Provide the (X, Y) coordinate of the cell's center where the given text is located.  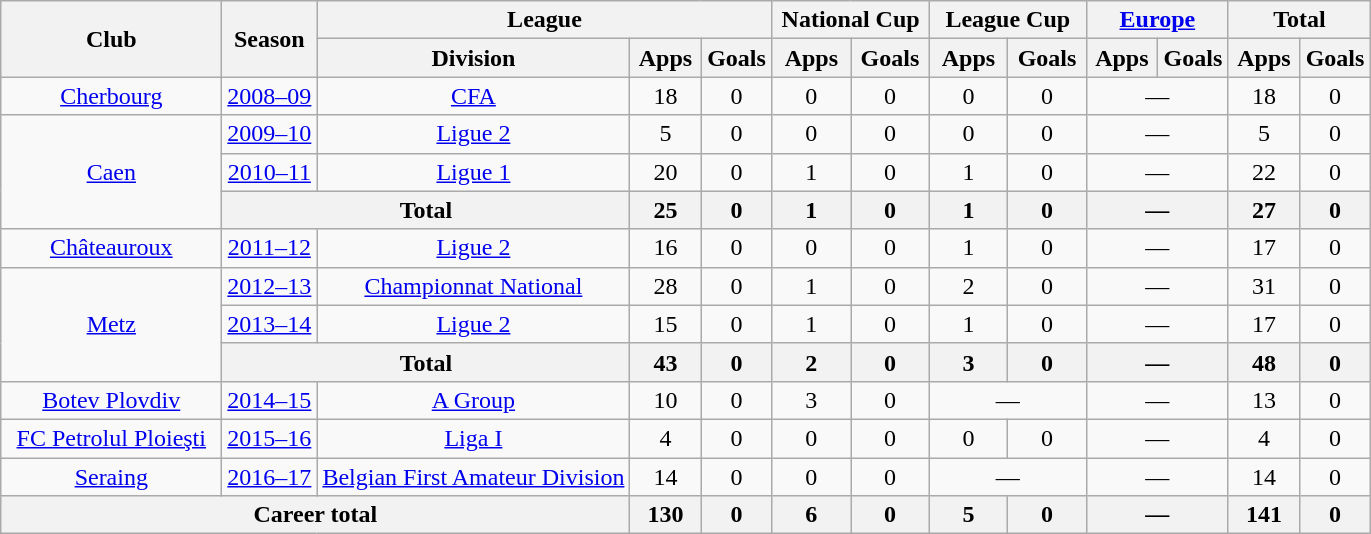
Botev Plovdiv (112, 400)
31 (1264, 286)
League (544, 20)
2014–15 (270, 400)
A Group (474, 400)
10 (666, 400)
Europe (1157, 20)
130 (666, 515)
48 (1264, 362)
Châteauroux (112, 248)
13 (1264, 400)
Season (270, 39)
Caen (112, 172)
16 (666, 248)
Division (474, 58)
2009–10 (270, 134)
2015–16 (270, 438)
20 (666, 172)
Belgian First Amateur Division (474, 477)
27 (1264, 210)
Seraing (112, 477)
Cherbourg (112, 96)
League Cup (1008, 20)
National Cup (850, 20)
22 (1264, 172)
2012–13 (270, 286)
28 (666, 286)
2010–11 (270, 172)
2013–14 (270, 324)
Ligue 1 (474, 172)
Metz (112, 324)
141 (1264, 515)
2011–12 (270, 248)
25 (666, 210)
FC Petrolul Ploieşti (112, 438)
6 (812, 515)
Championnat National (474, 286)
2008–09 (270, 96)
2016–17 (270, 477)
CFA (474, 96)
Career total (316, 515)
Liga I (474, 438)
Club (112, 39)
15 (666, 324)
43 (666, 362)
